Search for the cell housing the specified text and yield its [X, Y] center coordinate. 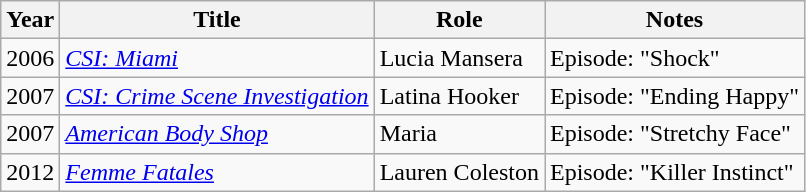
Latina Hooker [459, 96]
2006 [30, 58]
Title [217, 20]
American Body Shop [217, 134]
Episode: "Ending Happy" [674, 96]
Femme Fatales [217, 172]
CSI: Crime Scene Investigation [217, 96]
2012 [30, 172]
Episode: "Killer Instinct" [674, 172]
Episode: "Shock" [674, 58]
Maria [459, 134]
Episode: "Stretchy Face" [674, 134]
Notes [674, 20]
CSI: Miami [217, 58]
Year [30, 20]
Lucia Mansera [459, 58]
Lauren Coleston [459, 172]
Role [459, 20]
